Locate the cell with the specified text and output its [X, Y] center coordinate. 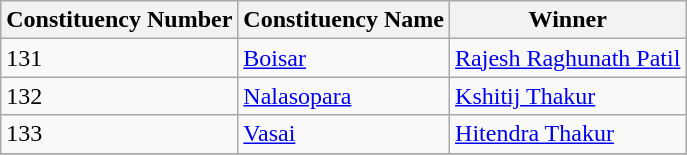
133 [120, 134]
Boisar [344, 58]
Rajesh Raghunath Patil [568, 58]
Vasai [344, 134]
Nalasopara [344, 96]
Constituency Number [120, 20]
Winner [568, 20]
Constituency Name [344, 20]
132 [120, 96]
Hitendra Thakur [568, 134]
131 [120, 58]
Kshitij Thakur [568, 96]
